Pinpoint the cell where the given text exists, returning its [x, y] midpoint coordinate. 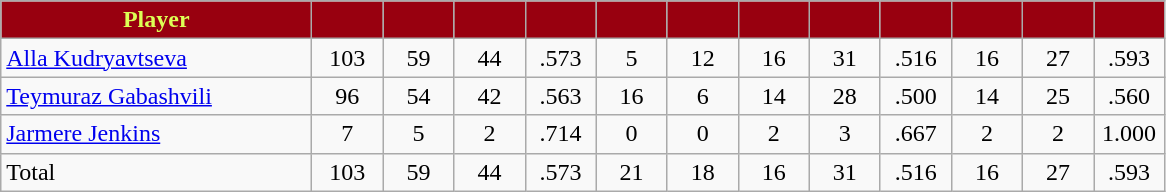
Player [156, 20]
6 [702, 96]
.667 [916, 134]
.500 [916, 96]
7 [348, 134]
28 [844, 96]
.563 [560, 96]
3 [844, 134]
Jarmere Jenkins [156, 134]
42 [490, 96]
Alla Kudryavtseva [156, 58]
25 [1058, 96]
21 [632, 172]
54 [418, 96]
Total [156, 172]
96 [348, 96]
Teymuraz Gabashvili [156, 96]
12 [702, 58]
18 [702, 172]
1.000 [1130, 134]
.560 [1130, 96]
.714 [560, 134]
